Return the [x, y] coordinate for the center point of the cell that contains the specified text.  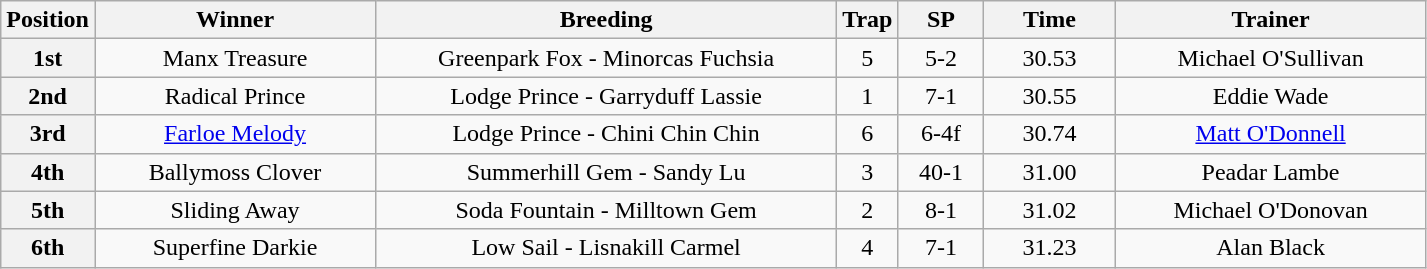
Soda Fountain - Milltown Gem [606, 210]
Summerhill Gem - Sandy Lu [606, 172]
Michael O'Sullivan [1270, 58]
Greenpark Fox - Minorcas Fuchsia [606, 58]
2nd [48, 96]
Manx Treasure [234, 58]
6th [48, 248]
Position [48, 20]
5 [868, 58]
Eddie Wade [1270, 96]
31.00 [1050, 172]
1 [868, 96]
Lodge Prince - Garryduff Lassie [606, 96]
6 [868, 134]
Winner [234, 20]
5-2 [941, 58]
40-1 [941, 172]
3 [868, 172]
4 [868, 248]
Michael O'Donovan [1270, 210]
Low Sail - Lisnakill Carmel [606, 248]
30.53 [1050, 58]
1st [48, 58]
Trap [868, 20]
SP [941, 20]
Sliding Away [234, 210]
Matt O'Donnell [1270, 134]
8-1 [941, 210]
Radical Prince [234, 96]
2 [868, 210]
30.74 [1050, 134]
6-4f [941, 134]
Superfine Darkie [234, 248]
Ballymoss Clover [234, 172]
Farloe Melody [234, 134]
31.23 [1050, 248]
4th [48, 172]
Breeding [606, 20]
3rd [48, 134]
30.55 [1050, 96]
Peadar Lambe [1270, 172]
Time [1050, 20]
5th [48, 210]
Lodge Prince - Chini Chin Chin [606, 134]
Alan Black [1270, 248]
Trainer [1270, 20]
31.02 [1050, 210]
